Capture the cell that displays the provided text and extract its [X, Y] central coordinate. 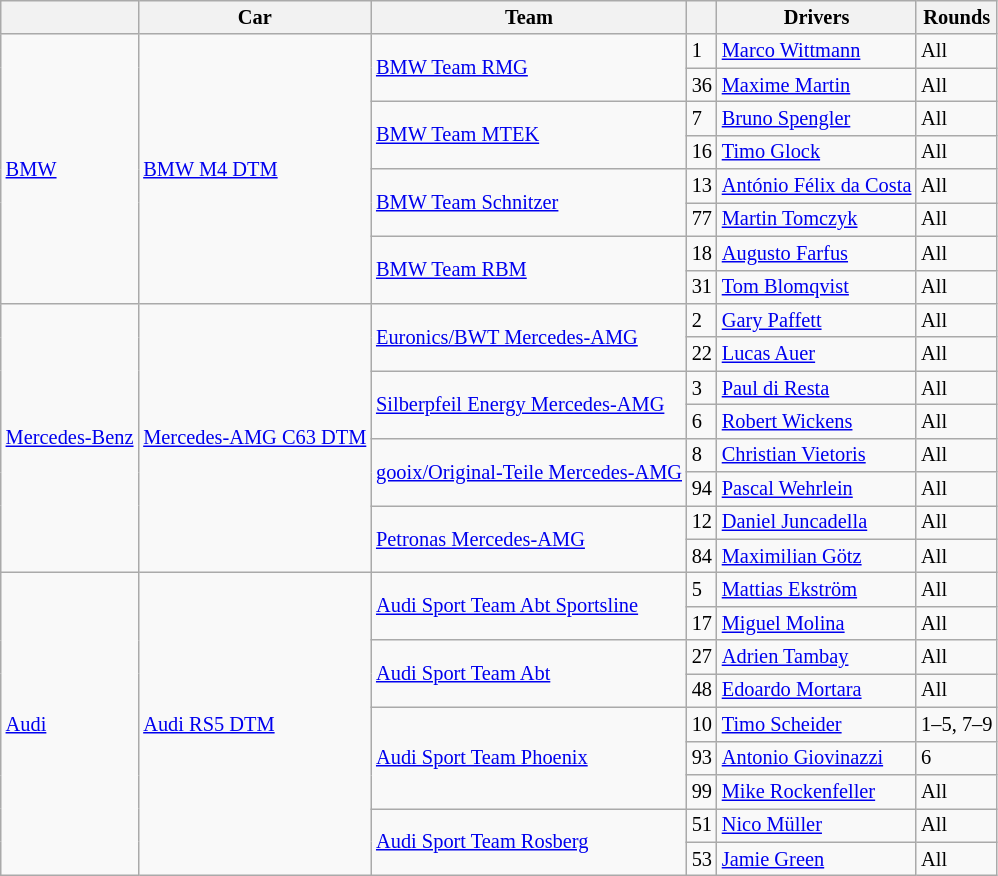
12 [702, 522]
84 [702, 556]
Silberpfeil Energy Mercedes-AMG [529, 404]
Antonio Giovinazzi [816, 758]
Audi Sport Team Abt [529, 674]
Audi RS5 DTM [254, 724]
Rounds [956, 17]
Maximilian Götz [816, 556]
BMW Team RMG [529, 68]
7 [702, 118]
Edoardo Mortara [816, 690]
BMW Team RBM [529, 270]
Car [254, 17]
Bruno Spengler [816, 118]
Mercedes-Benz [70, 438]
94 [702, 489]
1 [702, 51]
Timo Scheider [816, 724]
BMW Team Schnitzer [529, 202]
77 [702, 219]
8 [702, 455]
Pascal Wehrlein [816, 489]
Timo Glock [816, 152]
BMW M4 DTM [254, 168]
17 [702, 623]
Petronas Mercedes-AMG [529, 538]
Augusto Farfus [816, 253]
Daniel Juncadella [816, 522]
Drivers [816, 17]
22 [702, 354]
1–5, 7–9 [956, 724]
3 [702, 388]
gooix/Original-Teile Mercedes-AMG [529, 472]
Gary Paffett [816, 320]
93 [702, 758]
18 [702, 253]
16 [702, 152]
Team [529, 17]
Audi Sport Team Abt Sportsline [529, 606]
36 [702, 85]
Audi Sport Team Rosberg [529, 842]
Mercedes-AMG C63 DTM [254, 438]
Jamie Green [816, 859]
Martin Tomczyk [816, 219]
Adrien Tambay [816, 657]
BMW [70, 168]
Marco Wittmann [816, 51]
Mattias Ekström [816, 589]
51 [702, 825]
Paul di Resta [816, 388]
2 [702, 320]
Christian Vietoris [816, 455]
Tom Blomqvist [816, 287]
27 [702, 657]
13 [702, 186]
Miguel Molina [816, 623]
31 [702, 287]
5 [702, 589]
Audi Sport Team Phoenix [529, 758]
Mike Rockenfeller [816, 791]
BMW Team MTEK [529, 134]
António Félix da Costa [816, 186]
Lucas Auer [816, 354]
Robert Wickens [816, 421]
Nico Müller [816, 825]
10 [702, 724]
Maxime Martin [816, 85]
53 [702, 859]
Euronics/BWT Mercedes-AMG [529, 336]
48 [702, 690]
99 [702, 791]
Audi [70, 724]
